Find where the given text appears and provide that cell's center as [x, y] coordinate. 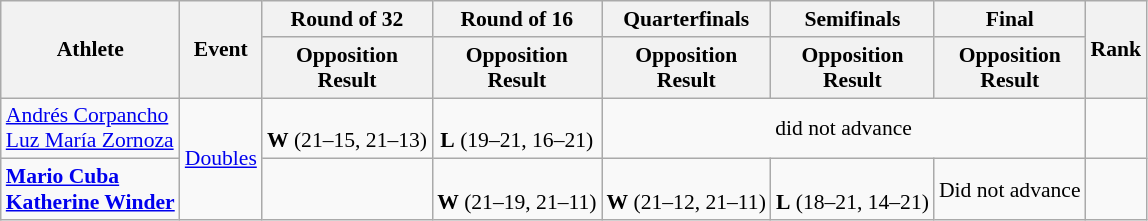
Doubles [221, 159]
Round of 16 [516, 19]
W (21–15, 21–13) [347, 128]
L (18–21, 14–21) [852, 190]
Rank [1116, 50]
Final [1010, 19]
Andrés CorpanchoLuz María Zornoza [90, 128]
Mario CubaKatherine Winder [90, 190]
Round of 32 [347, 19]
W (21–19, 21–11) [516, 190]
did not advance [844, 128]
Did not advance [1010, 190]
Semifinals [852, 19]
Quarterfinals [686, 19]
L (19–21, 16–21) [516, 128]
W (21–12, 21–11) [686, 190]
Athlete [90, 50]
Event [221, 50]
